Extract the (X, Y) coordinate from the center of the cell holding the provided text.  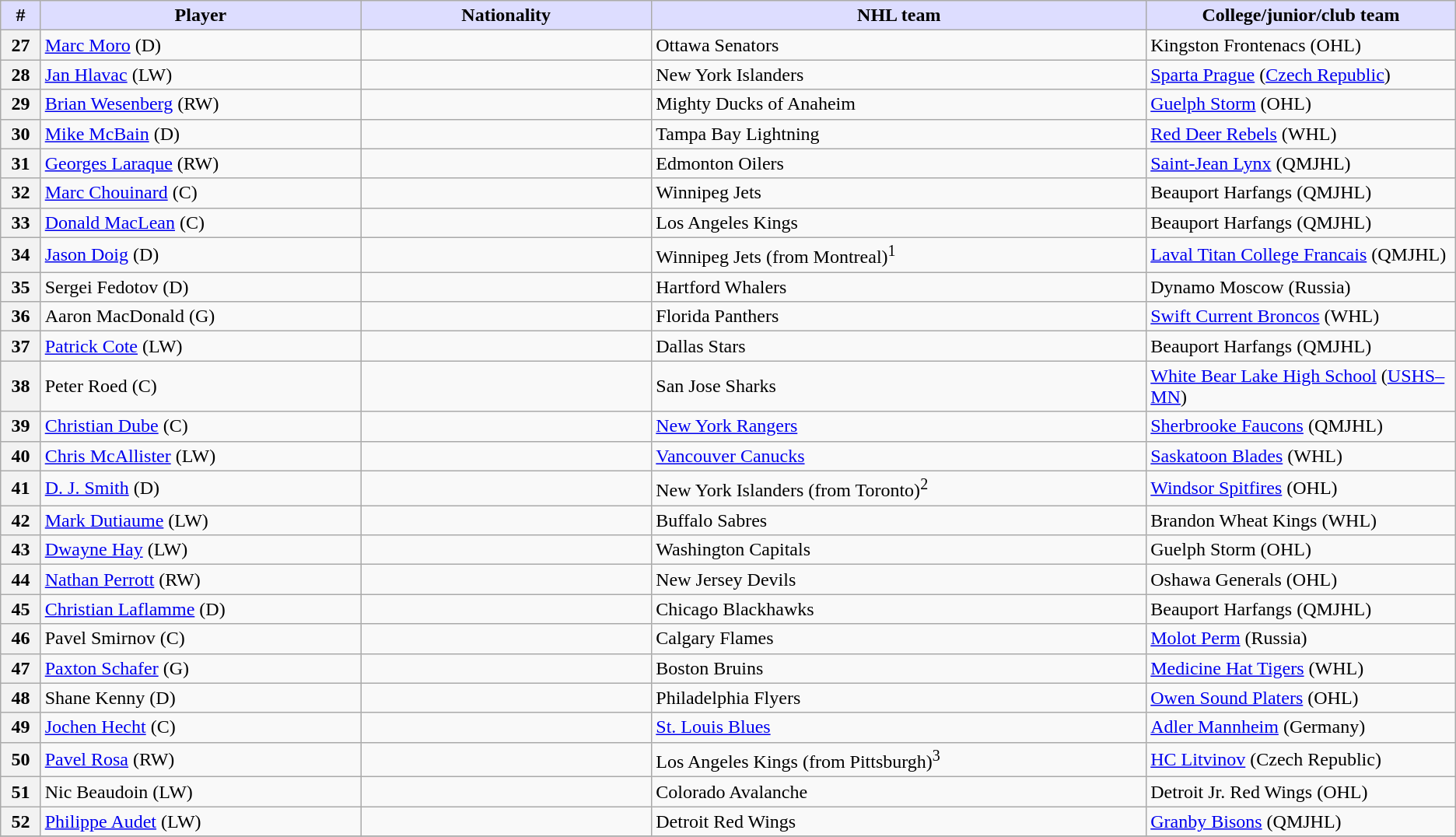
Medicine Hat Tigers (WHL) (1301, 668)
Christian Laflamme (D) (201, 609)
Patrick Cote (LW) (201, 346)
Detroit Jr. Red Wings (OHL) (1301, 792)
Tampa Bay Lightning (899, 134)
Windsor Spitfires (OHL) (1301, 489)
Mike McBain (D) (201, 134)
Kingston Frontenacs (OHL) (1301, 45)
30 (20, 134)
Saint-Jean Lynx (QMJHL) (1301, 163)
47 (20, 668)
Chicago Blackhawks (899, 609)
New York Islanders (899, 75)
Jochen Hecht (C) (201, 727)
Boston Bruins (899, 668)
Calgary Flames (899, 639)
D. J. Smith (D) (201, 489)
Mighty Ducks of Anaheim (899, 104)
49 (20, 727)
New York Islanders (from Toronto)2 (899, 489)
Los Angeles Kings (899, 222)
Florida Panthers (899, 317)
Brandon Wheat Kings (WHL) (1301, 520)
Oshawa Generals (OHL) (1301, 580)
38 (20, 386)
Ottawa Senators (899, 45)
Hartford Whalers (899, 287)
Washington Capitals (899, 550)
29 (20, 104)
Buffalo Sabres (899, 520)
32 (20, 193)
Georges Laraque (RW) (201, 163)
Brian Wesenberg (RW) (201, 104)
HC Litvinov (Czech Republic) (1301, 759)
39 (20, 426)
Philippe Audet (LW) (201, 821)
Chris McAllister (LW) (201, 456)
Red Deer Rebels (WHL) (1301, 134)
Adler Mannheim (Germany) (1301, 727)
Philadelphia Flyers (899, 698)
Christian Dube (C) (201, 426)
Edmonton Oilers (899, 163)
Molot Perm (Russia) (1301, 639)
Dwayne Hay (LW) (201, 550)
35 (20, 287)
33 (20, 222)
Saskatoon Blades (WHL) (1301, 456)
51 (20, 792)
46 (20, 639)
41 (20, 489)
New York Rangers (899, 426)
43 (20, 550)
52 (20, 821)
Jason Doig (D) (201, 255)
Sherbrooke Faucons (QMJHL) (1301, 426)
Winnipeg Jets (899, 193)
Swift Current Broncos (WHL) (1301, 317)
Paxton Schafer (G) (201, 668)
Mark Dutiaume (LW) (201, 520)
NHL team (899, 16)
45 (20, 609)
Laval Titan College Francais (QMJHL) (1301, 255)
Dynamo Moscow (Russia) (1301, 287)
San Jose Sharks (899, 386)
Nic Beaudoin (LW) (201, 792)
31 (20, 163)
50 (20, 759)
Granby Bisons (QMJHL) (1301, 821)
27 (20, 45)
Winnipeg Jets (from Montreal)1 (899, 255)
36 (20, 317)
48 (20, 698)
Pavel Rosa (RW) (201, 759)
Shane Kenny (D) (201, 698)
28 (20, 75)
Marc Chouinard (C) (201, 193)
40 (20, 456)
Donald MacLean (C) (201, 222)
Jan Hlavac (LW) (201, 75)
New Jersey Devils (899, 580)
Player (201, 16)
Detroit Red Wings (899, 821)
Pavel Smirnov (C) (201, 639)
Colorado Avalanche (899, 792)
Marc Moro (D) (201, 45)
34 (20, 255)
# (20, 16)
College/junior/club team (1301, 16)
St. Louis Blues (899, 727)
Nathan Perrott (RW) (201, 580)
Owen Sound Platers (OHL) (1301, 698)
White Bear Lake High School (USHS–MN) (1301, 386)
Peter Roed (C) (201, 386)
Aaron MacDonald (G) (201, 317)
Dallas Stars (899, 346)
Los Angeles Kings (from Pittsburgh)3 (899, 759)
37 (20, 346)
Vancouver Canucks (899, 456)
Sparta Prague (Czech Republic) (1301, 75)
44 (20, 580)
42 (20, 520)
Sergei Fedotov (D) (201, 287)
Nationality (506, 16)
